Return (X, Y) of the center of cell containing provided text 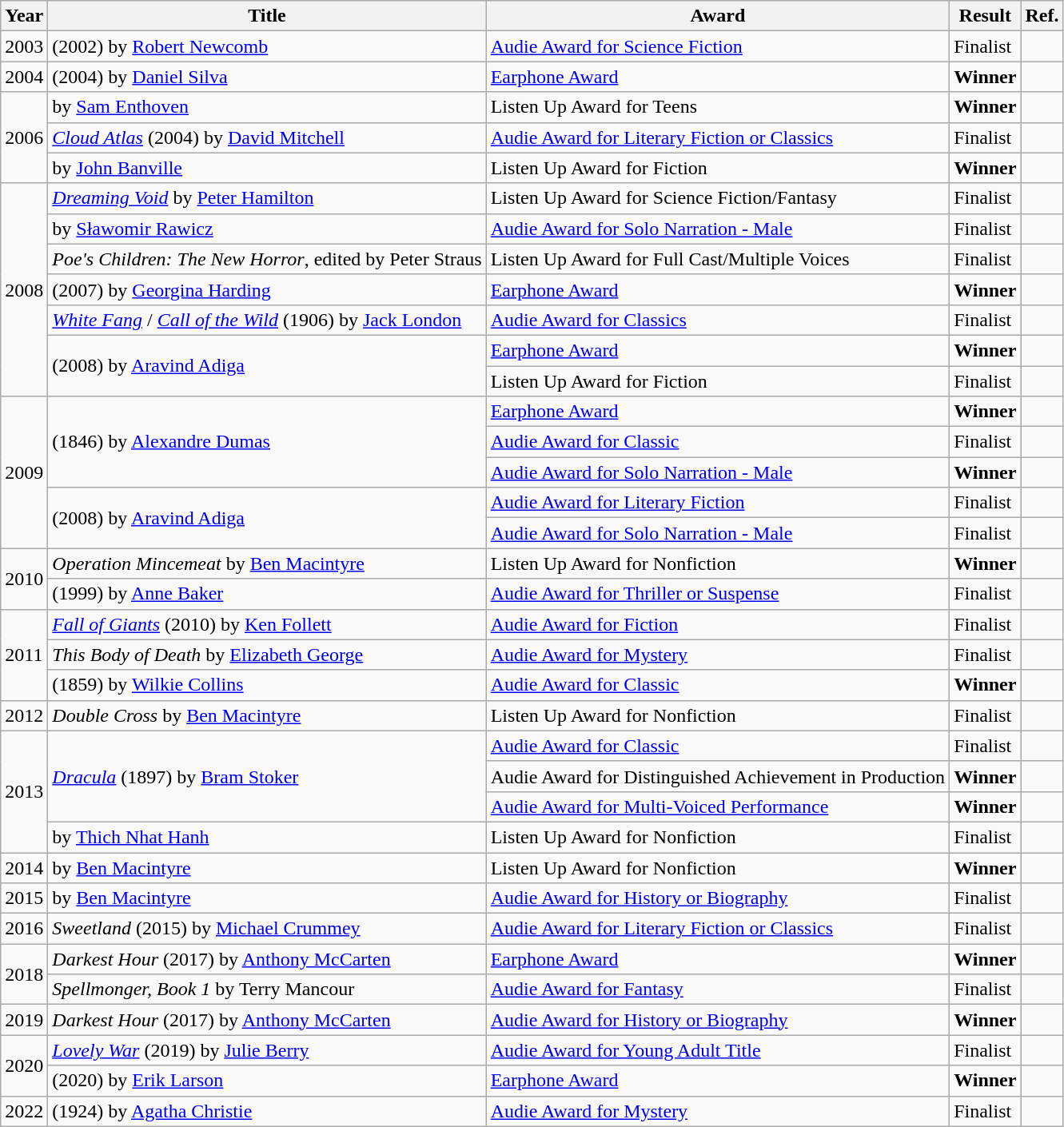
2012 (24, 715)
2019 (24, 1020)
2008 (24, 289)
This Body of Death by Elizabeth George (267, 655)
(1999) by Anne Baker (267, 594)
(2007) by Georgina Harding (267, 289)
(2020) by Erik Larson (267, 1081)
by John Banville (267, 168)
Audie Award for Classics (718, 320)
Sweetland (2015) by Michael Crummey (267, 929)
2016 (24, 929)
2010 (24, 579)
Audie Award for Science Fiction (718, 46)
Poe's Children: The New Horror, edited by Peter Straus (267, 259)
Title (267, 16)
Listen Up Award for Science Fiction/Fantasy (718, 198)
Dracula (1897) by Bram Stoker (267, 776)
2009 (24, 472)
2015 (24, 898)
White Fang / Call of the Wild (1906) by Jack London (267, 320)
2018 (24, 974)
2022 (24, 1111)
2004 (24, 77)
Spellmonger, Book 1 by Terry Mancour (267, 990)
Audie Award for Multi-Voiced Performance (718, 806)
Audie Award for Literary Fiction (718, 503)
Award (718, 16)
(2004) by Daniel Silva (267, 77)
Audie Award for Fiction (718, 624)
by Sam Enthoven (267, 107)
(1924) by Agatha Christie (267, 1111)
2014 (24, 867)
by Thich Nhat Hanh (267, 837)
Ref. (1042, 16)
Year (24, 16)
(2002) by Robert Newcomb (267, 46)
Fall of Giants (2010) by Ken Follett (267, 624)
Audie Award for Young Adult Title (718, 1050)
2011 (24, 655)
Audie Award for Distinguished Achievement in Production (718, 776)
Dreaming Void by Peter Hamilton (267, 198)
2006 (24, 137)
2013 (24, 791)
by Sławomir Rawicz (267, 229)
Listen Up Award for Teens (718, 107)
Double Cross by Ben Macintyre (267, 715)
2003 (24, 46)
Operation Mincemeat by Ben Macintyre (267, 563)
Audie Award for Thriller or Suspense (718, 594)
(1859) by Wilkie Collins (267, 685)
Cloud Atlas (2004) by David Mitchell (267, 137)
Listen Up Award for Full Cast/Multiple Voices (718, 259)
(1846) by Alexandre Dumas (267, 442)
Audie Award for Fantasy (718, 990)
Result (985, 16)
2020 (24, 1065)
Lovely War (2019) by Julie Berry (267, 1050)
